Locate the cell with the specified text and output its [X, Y] center coordinate. 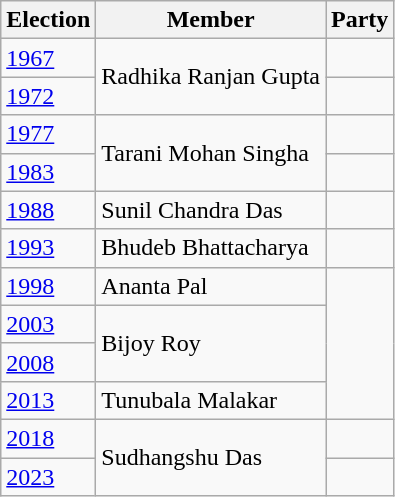
2003 [48, 324]
Sudhangshu Das [211, 457]
Bijoy Roy [211, 343]
Party [360, 20]
2013 [48, 400]
1977 [48, 134]
1972 [48, 96]
1967 [48, 58]
1988 [48, 210]
2018 [48, 438]
Ananta Pal [211, 286]
2023 [48, 477]
1983 [48, 172]
Bhudeb Bhattacharya [211, 248]
2008 [48, 362]
Tarani Mohan Singha [211, 153]
1998 [48, 286]
Sunil Chandra Das [211, 210]
1993 [48, 248]
Election [48, 20]
Tunubala Malakar [211, 400]
Member [211, 20]
Radhika Ranjan Gupta [211, 77]
